Scan for the cell matching the given text and deliver its (x, y) coordinate at center. 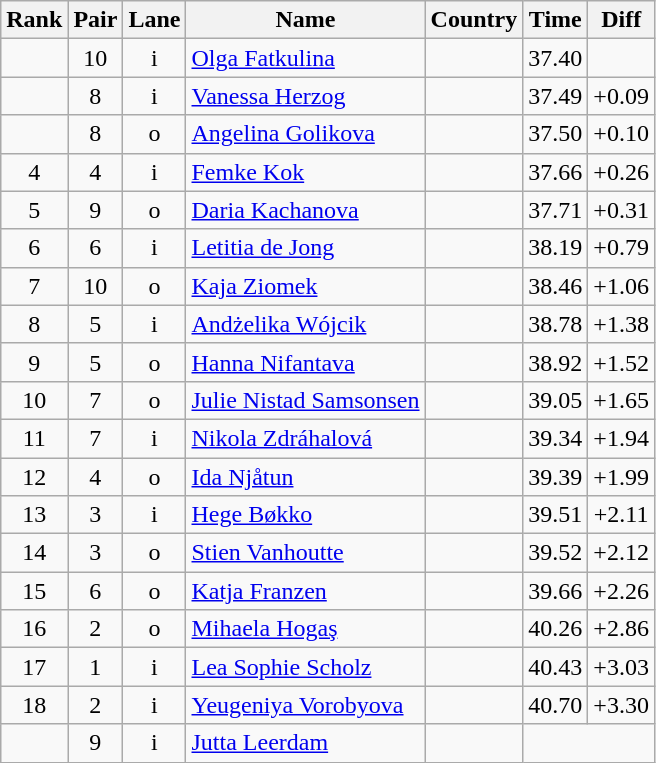
1 (96, 667)
40.43 (556, 667)
Time (556, 20)
15 (34, 591)
Angelina Golikova (306, 134)
37.71 (556, 210)
+1.06 (622, 286)
Diff (622, 20)
Lea Sophie Scholz (306, 667)
38.92 (556, 362)
39.51 (556, 515)
13 (34, 515)
37.40 (556, 58)
+0.09 (622, 96)
+1.38 (622, 324)
Nikola Zdráhalová (306, 438)
+2.26 (622, 591)
18 (34, 705)
37.66 (556, 172)
38.19 (556, 248)
17 (34, 667)
11 (34, 438)
Kaja Ziomek (306, 286)
Vanessa Herzog (306, 96)
+1.94 (622, 438)
37.50 (556, 134)
+2.11 (622, 515)
Lane (154, 20)
+3.03 (622, 667)
Jutta Leerdam (306, 743)
Daria Kachanova (306, 210)
39.34 (556, 438)
14 (34, 553)
+1.99 (622, 477)
Andżelika Wójcik (306, 324)
38.46 (556, 286)
+3.30 (622, 705)
39.05 (556, 400)
Country (474, 20)
Yeugeniya Vorobyova (306, 705)
39.52 (556, 553)
+0.79 (622, 248)
Letitia de Jong (306, 248)
Stien Vanhoutte (306, 553)
Hege Bøkko (306, 515)
39.66 (556, 591)
Rank (34, 20)
16 (34, 629)
+2.12 (622, 553)
Hanna Nifantava (306, 362)
Julie Nistad Samsonsen (306, 400)
+1.65 (622, 400)
Katja Franzen (306, 591)
Olga Fatkulina (306, 58)
+1.52 (622, 362)
38.78 (556, 324)
12 (34, 477)
39.39 (556, 477)
Pair (96, 20)
+2.86 (622, 629)
37.49 (556, 96)
+0.26 (622, 172)
+0.10 (622, 134)
40.70 (556, 705)
40.26 (556, 629)
Name (306, 20)
Femke Kok (306, 172)
+0.31 (622, 210)
Mihaela Hogaş (306, 629)
Ida Njåtun (306, 477)
